Identify which cell holds the provided text, then report its [x, y] central coordinate. 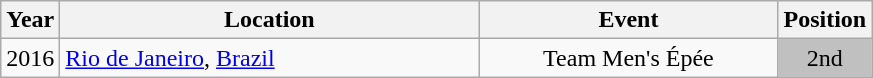
Rio de Janeiro, Brazil [270, 58]
Team Men's Épée [628, 58]
Location [270, 20]
Year [30, 20]
2016 [30, 58]
Position [825, 20]
Event [628, 20]
2nd [825, 58]
